From the cell containing the given text, extract its center point as (X, Y) coordinate. 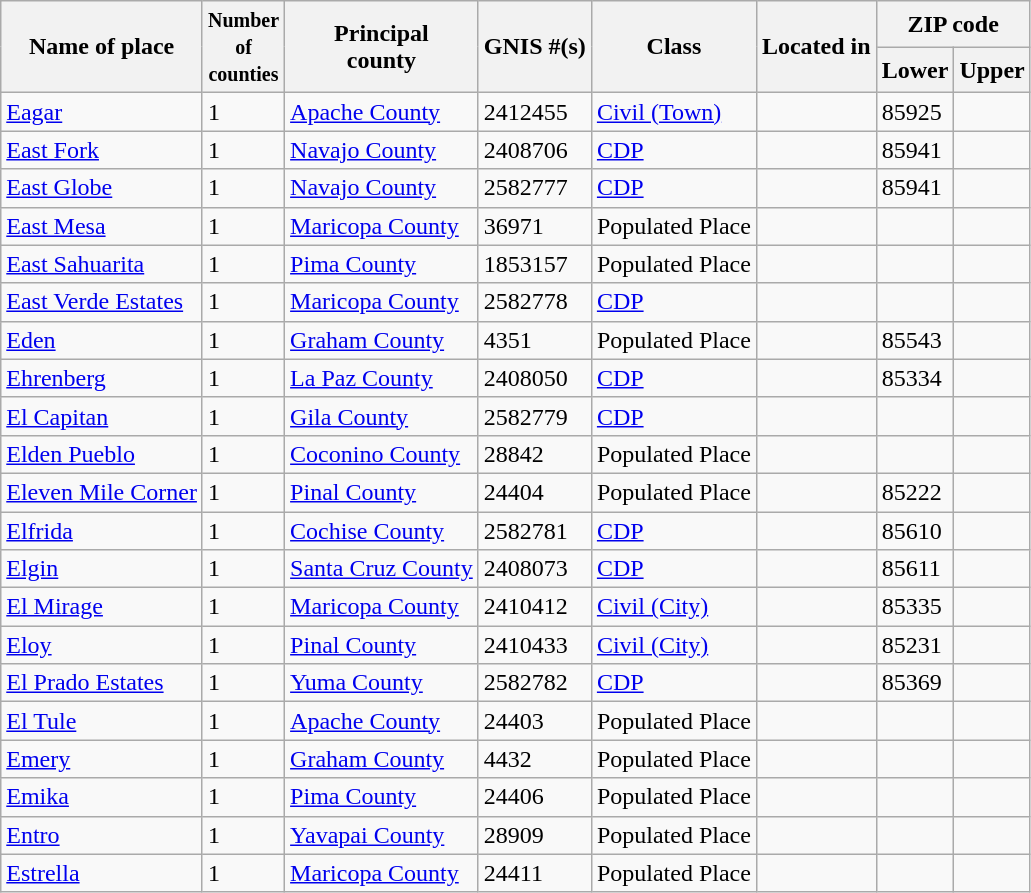
28842 (534, 454)
2582777 (534, 188)
East Mesa (102, 226)
2410433 (534, 645)
Santa Cruz County (382, 569)
85611 (915, 569)
Eden (102, 340)
Eloy (102, 645)
2408073 (534, 569)
East Globe (102, 188)
2408706 (534, 150)
2582781 (534, 531)
Elden Pueblo (102, 454)
East Fork (102, 150)
36971 (534, 226)
2582779 (534, 416)
East Sahuarita (102, 264)
85222 (915, 492)
El Tule (102, 721)
Estrella (102, 873)
Yuma County (382, 683)
24406 (534, 797)
Ehrenberg (102, 378)
85543 (915, 340)
Entro (102, 835)
Eleven Mile Corner (102, 492)
Upper (992, 70)
2410412 (534, 607)
1853157 (534, 264)
24404 (534, 492)
Civil (Town) (674, 112)
2412455 (534, 112)
Emery (102, 759)
ZIP code (953, 24)
Name of place (102, 47)
Cochise County (382, 531)
Yavapai County (382, 835)
2582782 (534, 683)
East Verde Estates (102, 302)
Located in (816, 47)
24403 (534, 721)
La Paz County (382, 378)
85610 (915, 531)
Elgin (102, 569)
2408050 (534, 378)
4432 (534, 759)
Principal county (382, 47)
Emika (102, 797)
85334 (915, 378)
Eagar (102, 112)
85231 (915, 645)
24411 (534, 873)
85335 (915, 607)
4351 (534, 340)
El Capitan (102, 416)
El Mirage (102, 607)
GNIS #(s) (534, 47)
Coconino County (382, 454)
Gila County (382, 416)
Lower (915, 70)
Elfrida (102, 531)
2582778 (534, 302)
85369 (915, 683)
Number ofcounties (243, 47)
El Prado Estates (102, 683)
Class (674, 47)
28909 (534, 835)
85925 (915, 112)
